Return [x, y] of the center of cell containing provided text 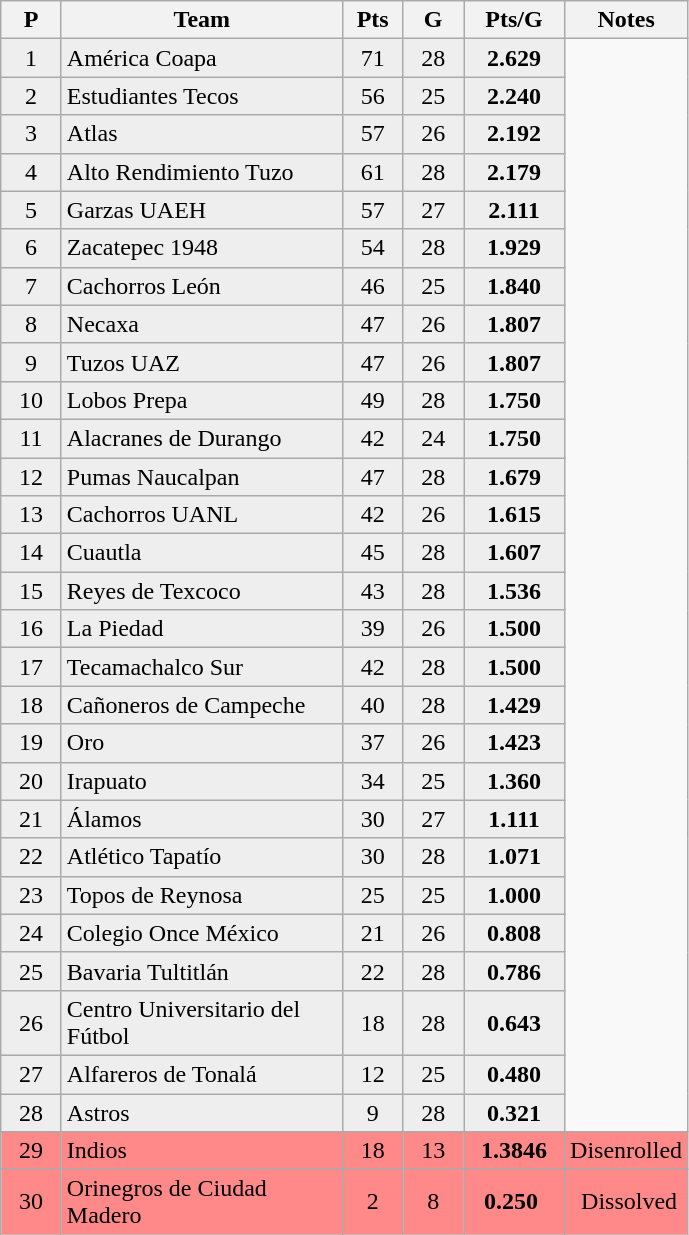
3 [32, 134]
Colegio Once México [202, 933]
Tecamachalco Sur [202, 667]
15 [32, 591]
Alacranes de Durango [202, 438]
Pumas Naucalpan [202, 477]
Dissolved [626, 1202]
1.429 [514, 705]
1.000 [514, 895]
0.808 [514, 933]
1.111 [514, 819]
Oro [202, 743]
34 [372, 781]
43 [372, 591]
19 [32, 743]
1.840 [514, 286]
56 [372, 96]
G [434, 20]
0.321 [514, 1113]
1.071 [514, 857]
11 [32, 438]
Cuautla [202, 553]
Atlas [202, 134]
1.423 [514, 743]
Zacatepec 1948 [202, 248]
Cañoneros de Campeche [202, 705]
Orinegros de Ciudad Madero [202, 1202]
54 [372, 248]
Reyes de Texcoco [202, 591]
Atlético Tapatío [202, 857]
29 [32, 1151]
Tuzos UAZ [202, 362]
Cachorros León [202, 286]
45 [372, 553]
Topos de Reynosa [202, 895]
39 [372, 629]
Bavaria Tultitlán [202, 971]
1.929 [514, 248]
La Piedad [202, 629]
1.3846 [514, 1151]
1.679 [514, 477]
Garzas UAEH [202, 210]
Notes [626, 20]
Necaxa [202, 324]
Team [202, 20]
2.111 [514, 210]
1.607 [514, 553]
7 [32, 286]
1.536 [514, 591]
Álamos [202, 819]
Indios [202, 1151]
0.250 [514, 1202]
Astros [202, 1113]
2.629 [514, 58]
71 [372, 58]
Centro Universitario del Fútbol [202, 1022]
5 [32, 210]
37 [372, 743]
2.192 [514, 134]
1.615 [514, 515]
P [32, 20]
20 [32, 781]
23 [32, 895]
2.240 [514, 96]
Lobos Prepa [202, 400]
Pts/G [514, 20]
Pts [372, 20]
0.643 [514, 1022]
16 [32, 629]
0.786 [514, 971]
46 [372, 286]
1.360 [514, 781]
49 [372, 400]
Alto Rendimiento Tuzo [202, 172]
Alfareros de Tonalá [202, 1074]
6 [32, 248]
1 [32, 58]
Estudiantes Tecos [202, 96]
10 [32, 400]
40 [372, 705]
2.179 [514, 172]
61 [372, 172]
17 [32, 667]
Disenrolled [626, 1151]
Cachorros UANL [202, 515]
4 [32, 172]
0.480 [514, 1074]
Irapuato [202, 781]
América Coapa [202, 58]
14 [32, 553]
